Extract the (X, Y) coordinate from the center of the cell holding the provided text.  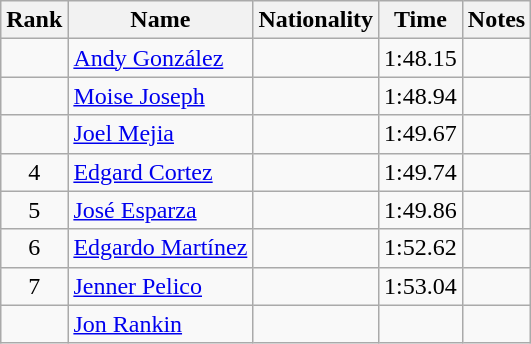
Rank (34, 20)
4 (34, 172)
Notes (496, 20)
Time (421, 20)
1:52.62 (421, 248)
1:49.86 (421, 210)
Jenner Pelico (160, 286)
1:49.67 (421, 134)
5 (34, 210)
Andy González (160, 58)
7 (34, 286)
1:53.04 (421, 286)
Edgardo Martínez (160, 248)
Moise Joseph (160, 96)
6 (34, 248)
Edgard Cortez (160, 172)
1:49.74 (421, 172)
José Esparza (160, 210)
Joel Mejia (160, 134)
Name (160, 20)
1:48.94 (421, 96)
Nationality (316, 20)
1:48.15 (421, 58)
Jon Rankin (160, 324)
